For the text-containing cell, return its midpoint in (x, y) coordinate format. 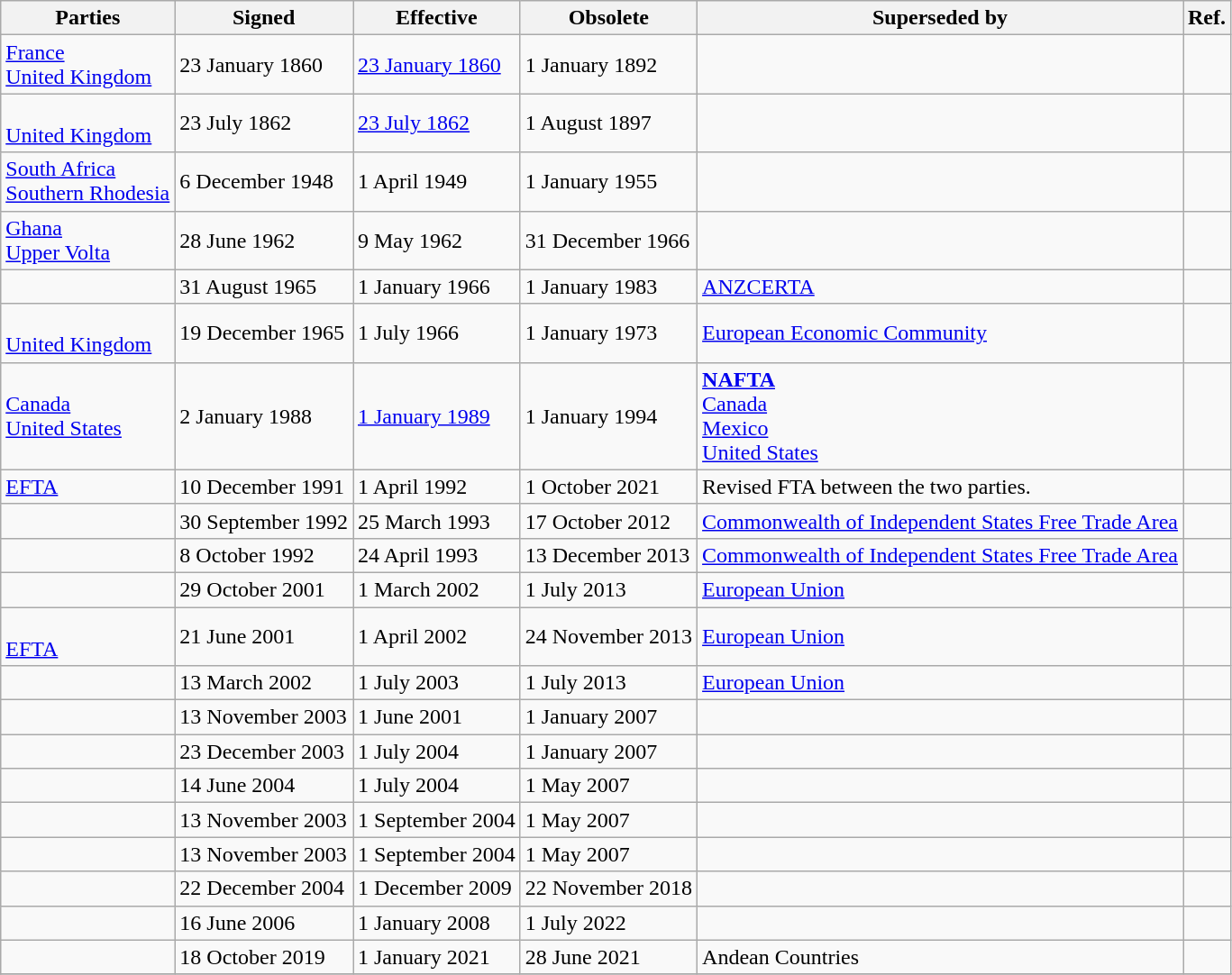
13 March 2002 (264, 683)
1 April 1992 (437, 487)
1 July 1966 (437, 333)
1 April 2002 (437, 636)
24 November 2013 (608, 636)
1 June 2001 (437, 717)
1 January 1973 (608, 333)
South Africa Southern Rhodesia (88, 182)
22 November 2018 (608, 888)
2 January 1988 (264, 416)
31 December 1966 (608, 240)
29 October 2001 (264, 589)
Revised FTA between the two parties. (941, 487)
1 January 2008 (437, 923)
16 June 2006 (264, 923)
Ghana Upper Volta (88, 240)
18 October 2019 (264, 957)
Superseded by (941, 18)
13 December 2013 (608, 555)
10 December 1991 (264, 487)
1 January 1966 (437, 287)
1 July 2022 (608, 923)
28 June 2021 (608, 957)
1 July 2003 (437, 683)
ANZCERTA (941, 287)
1 January 1983 (608, 287)
30 September 1992 (264, 521)
1 January 2021 (437, 957)
22 December 2004 (264, 888)
28 June 1962 (264, 240)
1 January 1989 (437, 416)
24 April 1993 (437, 555)
1 March 2002 (437, 589)
1 August 1897 (608, 123)
Andean Countries (941, 957)
14 June 2004 (264, 786)
1 October 2021 (608, 487)
Obsolete (608, 18)
21 June 2001 (264, 636)
France United Kingdom (88, 65)
6 December 1948 (264, 182)
Signed (264, 18)
23 December 2003 (264, 752)
8 October 1992 (264, 555)
1 April 1949 (437, 182)
Ref. (1206, 18)
Parties (88, 18)
17 October 2012 (608, 521)
1 January 1994 (608, 416)
Effective (437, 18)
19 December 1965 (264, 333)
9 May 1962 (437, 240)
1 December 2009 (437, 888)
European Economic Community (941, 333)
31 August 1965 (264, 287)
25 March 1993 (437, 521)
1 January 1892 (608, 65)
Canada United States (88, 416)
1 January 1955 (608, 182)
NAFTA Canada Mexico United States (941, 416)
